From the cell containing the given text, extract its center point as [X, Y] coordinate. 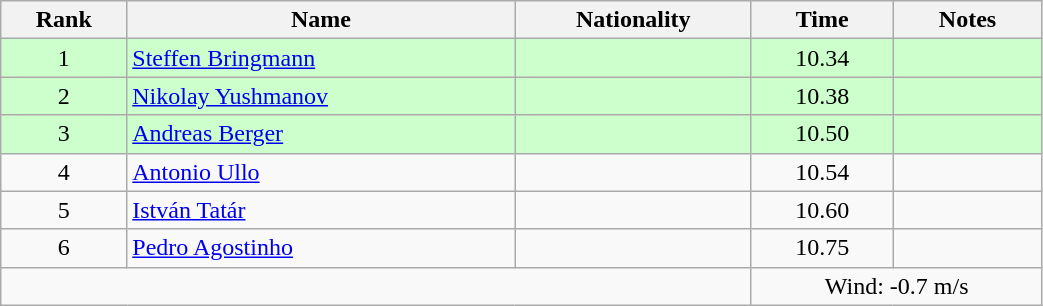
10.60 [822, 210]
5 [64, 210]
10.75 [822, 248]
10.38 [822, 96]
10.34 [822, 58]
10.54 [822, 172]
Andreas Berger [321, 134]
Time [822, 20]
10.50 [822, 134]
4 [64, 172]
Steffen Bringmann [321, 58]
Antonio Ullo [321, 172]
Wind: -0.7 m/s [896, 286]
1 [64, 58]
Nationality [633, 20]
István Tatár [321, 210]
Rank [64, 20]
Notes [968, 20]
Name [321, 20]
2 [64, 96]
3 [64, 134]
6 [64, 248]
Pedro Agostinho [321, 248]
Nikolay Yushmanov [321, 96]
